Output the [X, Y] coordinate of the center of the cell containing the given text.  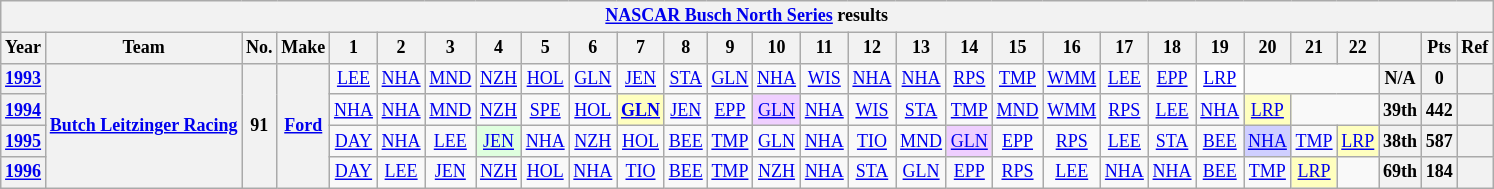
3 [450, 48]
No. [260, 48]
SPE [545, 110]
12 [872, 48]
Butch Leitzinger Racing [143, 126]
Ford [304, 126]
5 [545, 48]
6 [593, 48]
15 [1018, 48]
91 [260, 126]
Year [24, 48]
NASCAR Busch North Series results [747, 16]
1993 [24, 78]
1996 [24, 172]
Ref [1475, 48]
442 [1439, 110]
N/A [1400, 78]
Team [143, 48]
1994 [24, 110]
13 [922, 48]
587 [1439, 140]
11 [824, 48]
69th [1400, 172]
9 [730, 48]
21 [1314, 48]
Make [304, 48]
20 [1268, 48]
1 [354, 48]
184 [1439, 172]
16 [1072, 48]
8 [686, 48]
19 [1220, 48]
39th [1400, 110]
38th [1400, 140]
1995 [24, 140]
10 [777, 48]
0 [1439, 78]
4 [499, 48]
14 [969, 48]
22 [1358, 48]
2 [401, 48]
17 [1125, 48]
7 [641, 48]
18 [1172, 48]
Pts [1439, 48]
